Identify which cell holds the provided text, then report its (X, Y) central coordinate. 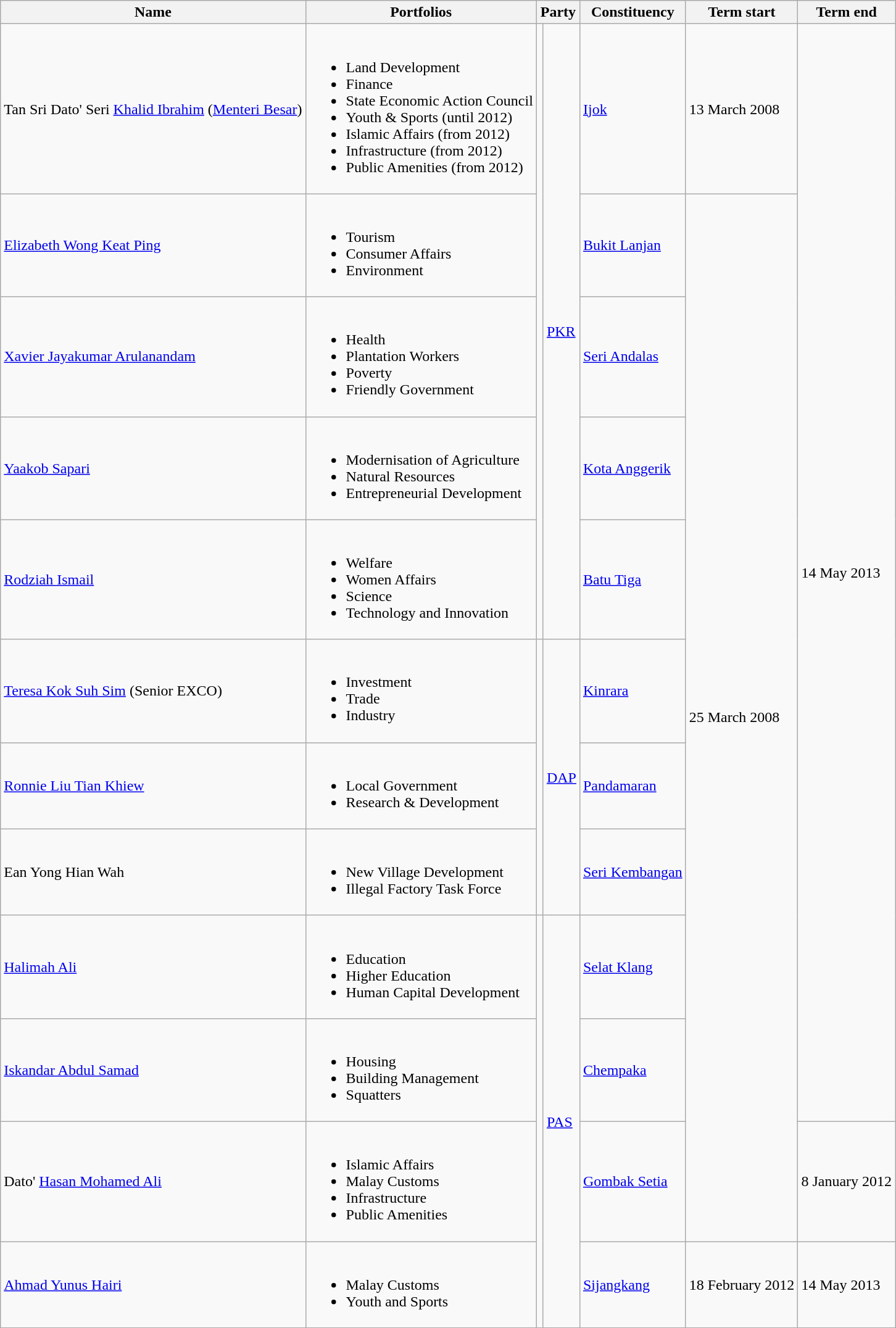
Party (558, 12)
Gombak Setia (633, 1181)
Iskandar Abdul Samad (153, 1070)
Pandamaran (633, 786)
Selat Klang (633, 966)
InvestmentTradeIndustry (421, 691)
Yaakob Sapari (153, 468)
PKR (562, 332)
Ronnie Liu Tian Khiew (153, 786)
DAP (562, 778)
Seri Andalas (633, 357)
Bukit Lanjan (633, 246)
Chempaka (633, 1070)
Seri Kembangan (633, 872)
Islamic AffairsMalay CustomsInfrastructurePublic Amenities (421, 1181)
Modernisation of AgricultureNatural ResourcesEntrepreneurial Development (421, 468)
PAS (562, 1121)
HousingBuilding ManagementSquatters (421, 1070)
Tan Sri Dato' Seri Khalid Ibrahim (Menteri Besar) (153, 109)
Dato' Hasan Mohamed Ali (153, 1181)
Ahmad Yunus Hairi (153, 1285)
Term start (742, 12)
Constituency (633, 12)
Ean Yong Hian Wah (153, 872)
Local GovernmentResearch & Development (421, 786)
EducationHigher EducationHuman Capital Development (421, 966)
Portfolios (421, 12)
Malay CustomsYouth and Sports (421, 1285)
Kinrara (633, 691)
8 January 2012 (847, 1181)
Xavier Jayakumar Arulanandam (153, 357)
TourismConsumer AffairsEnvironment (421, 246)
Kota Anggerik (633, 468)
Halimah Ali (153, 966)
Rodziah Ismail (153, 579)
Batu Tiga (633, 579)
Name (153, 12)
18 February 2012 (742, 1285)
Elizabeth Wong Keat Ping (153, 246)
Term end (847, 12)
13 March 2008 (742, 109)
WelfareWomen AffairsScienceTechnology and Innovation (421, 579)
Ijok (633, 109)
New Village DevelopmentIllegal Factory Task Force (421, 872)
HealthPlantation WorkersPovertyFriendly Government (421, 357)
25 March 2008 (742, 718)
Teresa Kok Suh Sim (Senior EXCO) (153, 691)
Sijangkang (633, 1285)
